Identify which cell holds the provided text, then report its [X, Y] central coordinate. 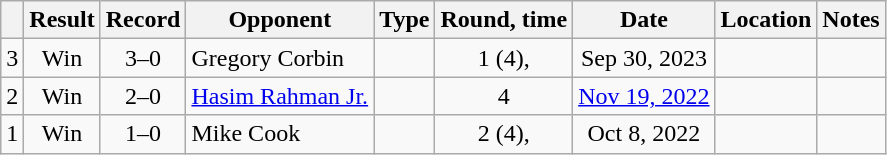
1 (4), [504, 58]
Oct 8, 2022 [644, 134]
3–0 [143, 58]
Date [644, 20]
Location [766, 20]
2 [12, 96]
2 (4), [504, 134]
Result [62, 20]
Type [404, 20]
Gregory Corbin [280, 58]
Notes [851, 20]
1–0 [143, 134]
3 [12, 58]
Round, time [504, 20]
1 [12, 134]
Hasim Rahman Jr. [280, 96]
Opponent [280, 20]
Nov 19, 2022 [644, 96]
Record [143, 20]
Sep 30, 2023 [644, 58]
Mike Cook [280, 134]
4 [504, 96]
2–0 [143, 96]
